Scan for the cell matching the given text and deliver its [X, Y] coordinate at center. 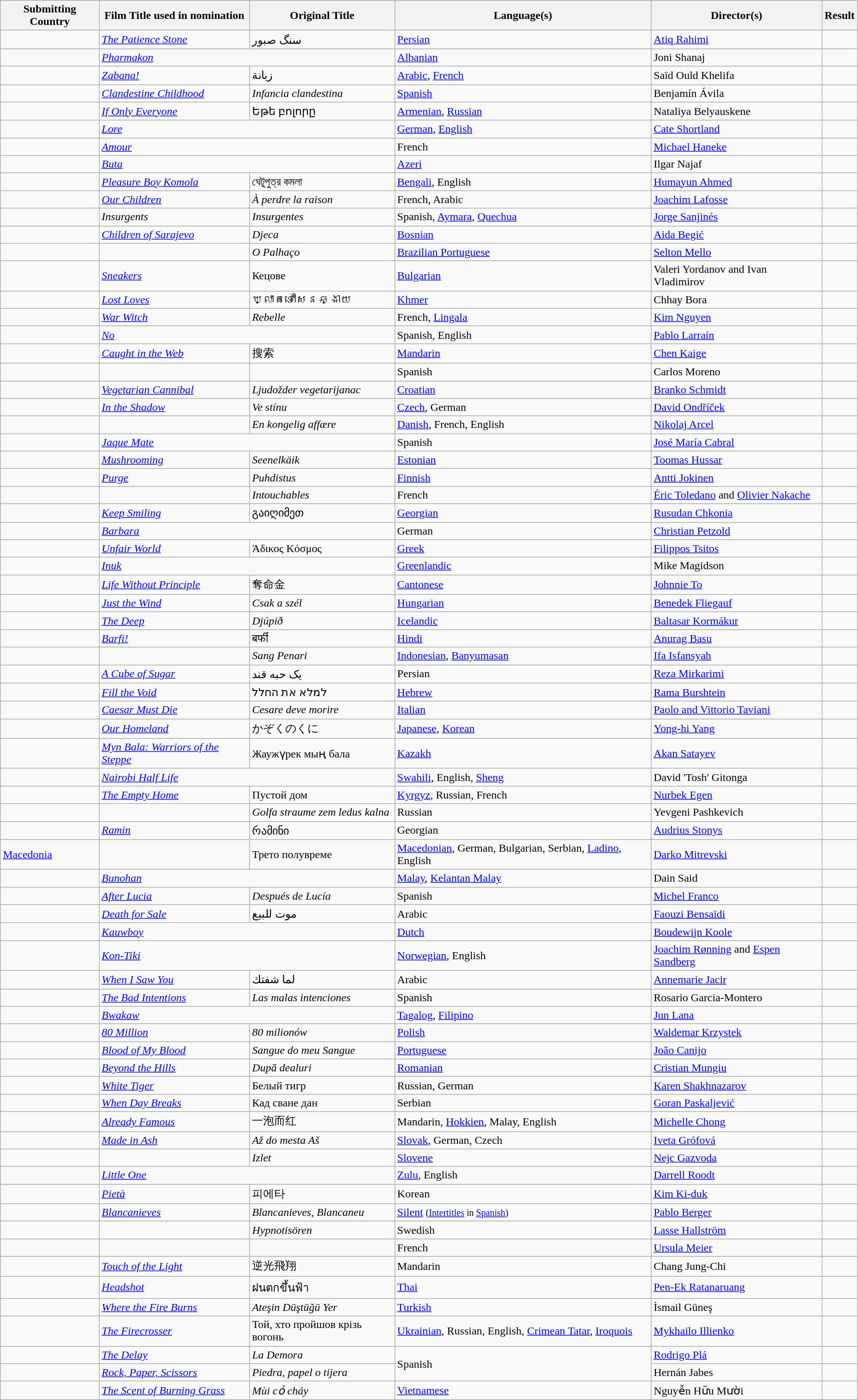
Romanian [523, 1068]
Piedra, papel o tijera [322, 1372]
Blancanieves [174, 1213]
Izlet [322, 1158]
Azeri [523, 164]
Michelle Chong [737, 1122]
Pablo Larraín [737, 335]
Malay, Kelantan Malay [523, 878]
Korean [523, 1194]
Mandarin, Hokkien, Malay, English [523, 1122]
Jaque Mate [247, 442]
Cristian Mungiu [737, 1068]
Kazakh [523, 753]
Las malas intenciones [322, 997]
Albanian [523, 57]
Iveta Grófová [737, 1140]
German [523, 531]
Russian [523, 812]
Yevgeni Pashkevich [737, 812]
Եթե բոլորը [322, 111]
Kim Nguyen [737, 317]
Bulgarian [523, 276]
Antti Jokinen [737, 477]
White Tiger [174, 1085]
Result [840, 16]
Just the Wind [174, 603]
Benedek Fliegauf [737, 603]
Insurgents [174, 217]
If Only Everyone [174, 111]
Ljudožder vegetarijanac [322, 390]
À perdre la raison [322, 199]
Rodrigo Plá [737, 1355]
Already Famous [174, 1122]
Myn Bala: Warriors of the Steppe [174, 753]
Nguyễn Hữu Mười [737, 1390]
Khmer [523, 300]
Después de Lucía [322, 896]
Our Homeland [174, 728]
Thai [523, 1287]
Rosario Garcia-Montero [737, 997]
Joni Shanaj [737, 57]
Filippos Tsitos [737, 548]
Chhay Bora [737, 300]
Indonesian, Banyumasan [523, 656]
Sneakers [174, 276]
Clandestine Childhood [174, 93]
David Ondříček [737, 407]
搜索 [322, 354]
Michael Haneke [737, 147]
Hypnotisören [322, 1230]
Humayun Ahmed [737, 182]
La Demora [322, 1355]
Mykhailo Illienko [737, 1331]
The Empty Home [174, 795]
Zabana! [174, 75]
When I Saw You [174, 979]
Éric Toledano and Olivier Nakache [737, 495]
Croatian [523, 390]
Άδικος Κόσμος [322, 548]
Polish [523, 1033]
Rusudan Chkonia [737, 513]
逆光飛翔 [322, 1267]
Nejc Gazvoda [737, 1158]
Hernán Jabes [737, 1372]
Rock, Paper, Scissors [174, 1372]
Death for Sale [174, 914]
Пустой дом [322, 795]
Aida Begić [737, 234]
一泡而红 [322, 1122]
Greek [523, 548]
Macedonian, German, Bulgarian, Serbian, Ladino, English [523, 855]
İsmail Güneş [737, 1307]
Italian [523, 710]
Cate Shortland [737, 129]
The Firecrosser [174, 1331]
Sangue do meu Sangue [322, 1050]
Unfair World [174, 548]
Slovak, German, Czech [523, 1140]
Ramin [174, 830]
Baltasar Kormákur [737, 621]
Djeca [322, 234]
Director(s) [737, 16]
Insurgentes [322, 217]
Joachim Rønning and Espen Sandberg [737, 955]
The Deep [174, 621]
După dealuri [322, 1068]
Michel Franco [737, 896]
Brazilian Portuguese [523, 252]
Той, хто пройшов крізь вогонь [322, 1331]
Darko Mitrevski [737, 855]
Beyond the Hills [174, 1068]
The Patience Stone [174, 40]
Nairobi Half Life [247, 777]
José María Cabral [737, 442]
Кецове [322, 276]
سنگ صبور [322, 40]
Greenlandic [523, 566]
Benjamín Ávila [737, 93]
Jun Lana [737, 1015]
Lost Loves [174, 300]
Japanese, Korean [523, 728]
Valeri Yordanov and Ivan Vladimirov [737, 276]
Ifa Isfansyah [737, 656]
Cesare deve morire [322, 710]
Darrell Roodt [737, 1175]
ឃ្លាតទៅសែនឆ្ងាយ [322, 300]
Nikolaj Arcel [737, 425]
80 milionów [322, 1033]
Кад сване дан [322, 1103]
למלא את החלל [322, 692]
80 Million [174, 1033]
Pleasure Boy Komola [174, 182]
A Cube of Sugar [174, 674]
Akan Satayev [737, 753]
Ursula Meier [737, 1248]
When Day Breaks [174, 1103]
Pietà [174, 1194]
Russian, German [523, 1085]
The Scent of Burning Grass [174, 1390]
Made in Ash [174, 1140]
Serbian [523, 1103]
Purge [174, 477]
Children of Sarajevo [174, 234]
Annemarie Jacir [737, 979]
Atiq Rahimi [737, 40]
Amour [247, 147]
Golfa straume zem ledus kalna [322, 812]
Трето полувреме [322, 855]
Kyrgyz, Russian, French [523, 795]
Audrius Stonys [737, 830]
Bwakaw [247, 1015]
Tagalog, Filipino [523, 1015]
Our Children [174, 199]
Slovene [523, 1158]
Toomas Hussar [737, 460]
Headshot [174, 1287]
Hungarian [523, 603]
Original Title [322, 16]
Rama Burshtein [737, 692]
Ve stínu [322, 407]
Turkish [523, 1307]
Life Without Principle [174, 584]
Karen Shakhnazarov [737, 1085]
Kauwboy [247, 931]
Ateşin Düştüğü Yer [322, 1307]
David 'Tosh' Gitonga [737, 777]
რამინი [322, 830]
Hindi [523, 638]
زبانة [322, 75]
Macedonia [50, 855]
Finnish [523, 477]
German, English [523, 129]
Czech, German [523, 407]
Carlos Moreno [737, 372]
Blancanieves, Blancaneu [322, 1213]
피에타 [322, 1194]
Nurbek Egen [737, 795]
Mushrooming [174, 460]
Boudewijn Koole [737, 931]
Intouchables [322, 495]
The Delay [174, 1355]
Až do mesta Aš [322, 1140]
Bosnian [523, 234]
Caesar Must Die [174, 710]
Armenian, Russian [523, 111]
Mike Magidson [737, 566]
Portuguese [523, 1050]
Ukrainian, Russian, English, Crimean Tatar, Iroquois [523, 1331]
Blood of My Blood [174, 1050]
João Canijo [737, 1050]
Yong-hi Yang [737, 728]
Cantonese [523, 584]
Dutch [523, 931]
Lasse Hallström [737, 1230]
Keep Smiling [174, 513]
Csak a szél [322, 603]
Joachim Lafosse [737, 199]
Lore [247, 129]
Kim Ki-duk [737, 1194]
French, Arabic [523, 199]
Paolo and Vittorio Taviani [737, 710]
Swahili, English, Sheng [523, 777]
Ilgar Najaf [737, 164]
Inuk [247, 566]
No [247, 335]
Icelandic [523, 621]
გაიღიმეთ [322, 513]
Fill the Void [174, 692]
Barbara [247, 531]
Pablo Berger [737, 1213]
奪命金 [322, 584]
موت للبيع [322, 914]
Arabic, French [523, 75]
Norwegian, English [523, 955]
ঘেটুপুত্র কমলা [322, 182]
Жаужүрек мың бала [322, 753]
かぞくのくに [322, 728]
یک حبه قند [322, 674]
Sang Penari [322, 656]
Vietnamese [523, 1390]
बर्फी [322, 638]
Chang Jung-Chi [737, 1267]
Johnnie To [737, 584]
Белый тигр [322, 1085]
Selton Mello [737, 252]
French, Lingala [523, 317]
Swedish [523, 1230]
Pen-Ek Ratanaruang [737, 1287]
Language(s) [523, 16]
Where the Fire Burns [174, 1307]
Nataliya Belyauskene [737, 111]
Goran Paskaljević [737, 1103]
Waldemar Krzystek [737, 1033]
Touch of the Light [174, 1267]
Spanish, Aymara, Quechua [523, 217]
Film Title used in nomination [174, 16]
Pharmakon [247, 57]
The Bad Intentions [174, 997]
Danish, French, English [523, 425]
Jorge Sanjinés [737, 217]
Branko Schmidt [737, 390]
Saïd Ould Khelifa [737, 75]
Bengali, English [523, 182]
Kon-Tiki [247, 955]
Rebelle [322, 317]
Estonian [523, 460]
Puhdistus [322, 477]
Vegetarian Cannibal [174, 390]
ฝนตกขึ้นฟ้า [322, 1287]
Submitting Country [50, 16]
Barfi! [174, 638]
Anurag Basu [737, 638]
لما شفتك [322, 979]
Silent (Intertitles in Spanish) [523, 1213]
Zulu, English [523, 1175]
Little One [247, 1175]
Bunohan [247, 878]
Mùi cỏ cháy [322, 1390]
In the Shadow [174, 407]
Reza Mirkarimi [737, 674]
After Lucia [174, 896]
War Witch [174, 317]
Hebrew [523, 692]
Infancia clandestina [322, 93]
En kongelig affære [322, 425]
Chen Kaige [737, 354]
Caught in the Web [174, 354]
Spanish, English [523, 335]
Faouzi Bensaïdi [737, 914]
Christian Petzold [737, 531]
Buta [247, 164]
O Palhaço [322, 252]
Seenelkäik [322, 460]
Djúpið [322, 621]
Dain Said [737, 878]
